Return the [x, y] coordinate for the center point of the cell that contains the specified text.  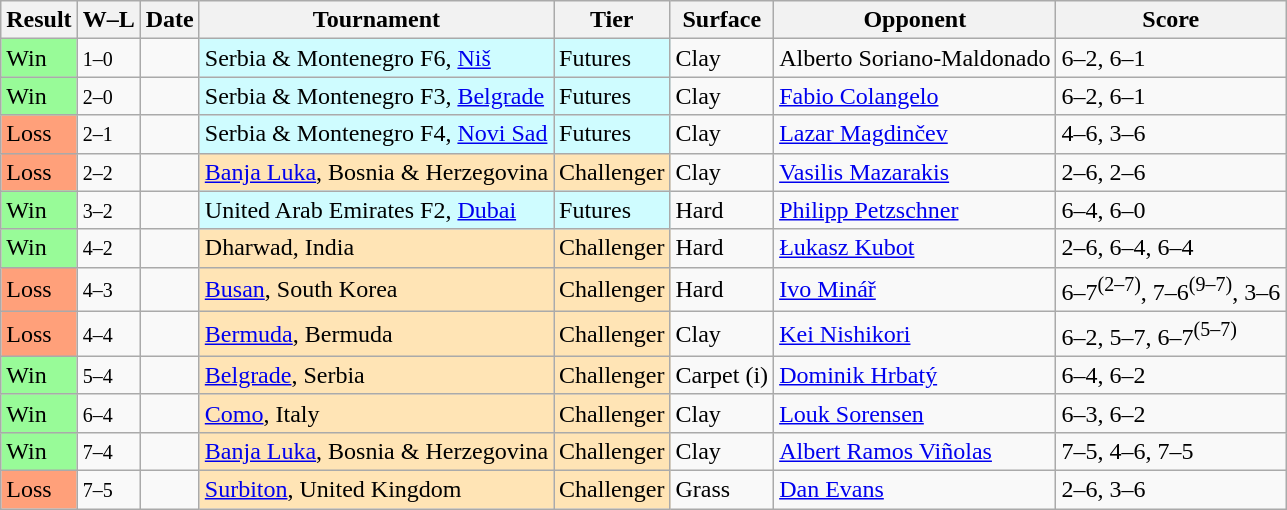
W–L [108, 20]
6–2, 5–7, 6–7(5–7) [1171, 334]
Dan Evans [915, 489]
Ivo Minář [915, 290]
Score [1171, 20]
Carpet (i) [722, 375]
6–7(2–7), 7–6(9–7), 3–6 [1171, 290]
Date [170, 20]
7–4 [108, 451]
Result [39, 20]
Alberto Soriano-Maldonado [915, 58]
Lazar Magdinčev [915, 134]
6–4, 6–0 [1171, 210]
Tournament [376, 20]
Como, Italy [376, 413]
2–0 [108, 96]
Serbia & Montenegro F4, Novi Sad [376, 134]
Opponent [915, 20]
4–4 [108, 334]
Dominik Hrbatý [915, 375]
5–4 [108, 375]
2–6, 2–6 [1171, 172]
Albert Ramos Viñolas [915, 451]
Łukasz Kubot [915, 248]
7–5, 4–6, 7–5 [1171, 451]
4–6, 3–6 [1171, 134]
2–1 [108, 134]
4–3 [108, 290]
Surface [722, 20]
Dharwad, India [376, 248]
Kei Nishikori [915, 334]
Philipp Petzschner [915, 210]
2–6, 3–6 [1171, 489]
2–2 [108, 172]
Grass [722, 489]
Vasilis Mazarakis [915, 172]
Surbiton, United Kingdom [376, 489]
United Arab Emirates F2, Dubai [376, 210]
3–2 [108, 210]
6–3, 6–2 [1171, 413]
Louk Sorensen [915, 413]
Serbia & Montenegro F3, Belgrade [376, 96]
1–0 [108, 58]
Bermuda, Bermuda [376, 334]
Tier [612, 20]
4–2 [108, 248]
6–4, 6–2 [1171, 375]
7–5 [108, 489]
Belgrade, Serbia [376, 375]
Fabio Colangelo [915, 96]
Busan, South Korea [376, 290]
6–4 [108, 413]
2–6, 6–4, 6–4 [1171, 248]
Serbia & Montenegro F6, Niš [376, 58]
